Extract the [x, y] coordinate from the center of the cell holding the provided text.  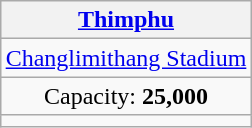
Capacity: 25,000 [126, 96]
Thimphu [126, 20]
Changlimithang Stadium [126, 58]
